Pinpoint the cell where the given text exists, returning its (x, y) midpoint coordinate. 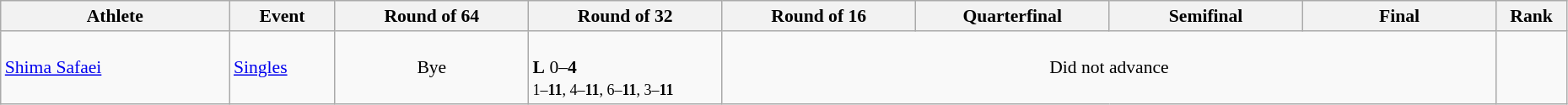
Event (282, 16)
Singles (282, 67)
Quarterfinal (1012, 16)
Round of 16 (818, 16)
Athlete (115, 16)
Bye (432, 67)
Round of 64 (432, 16)
Shima Safaei (115, 67)
Did not advance (1109, 67)
L 0–41–11, 4–11, 6–11, 3–11 (626, 67)
Rank (1532, 16)
Semifinal (1206, 16)
Round of 32 (626, 16)
Final (1398, 16)
